Search for the cell housing the specified text and yield its [X, Y] center coordinate. 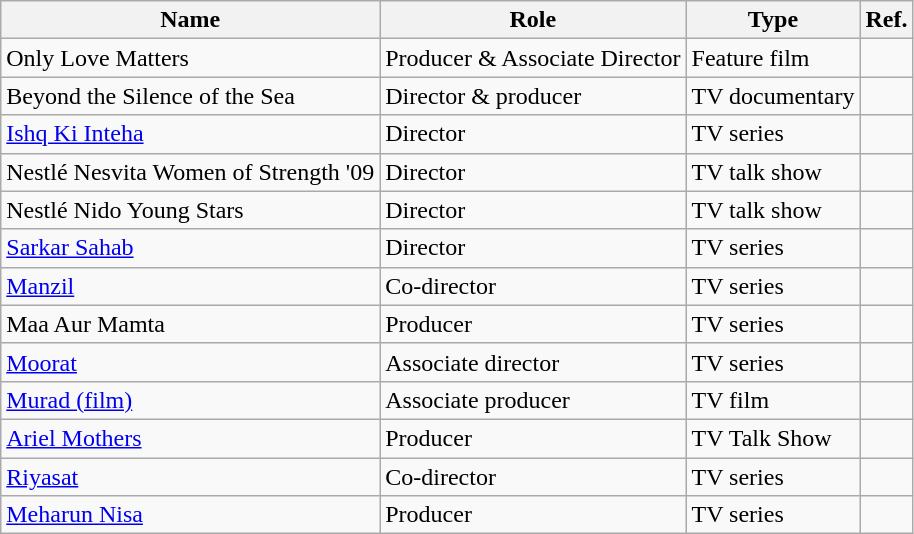
Only Love Matters [190, 58]
TV documentary [773, 96]
Director & producer [533, 96]
Nestlé Nido Young Stars [190, 210]
Ishq Ki Inteha [190, 134]
TV film [773, 400]
Nestlé Nesvita Women of Strength '09 [190, 172]
Ref. [886, 20]
Type [773, 20]
Beyond the Silence of the Sea [190, 96]
Meharun Nisa [190, 515]
Maa Aur Mamta [190, 324]
Producer & Associate Director [533, 58]
Sarkar Sahab [190, 248]
TV Talk Show [773, 438]
Feature film [773, 58]
Name [190, 20]
Role [533, 20]
Murad (film) [190, 400]
Manzil [190, 286]
Moorat [190, 362]
Ariel Mothers [190, 438]
Associate producer [533, 400]
Associate director [533, 362]
Riyasat [190, 477]
